Capture the cell that displays the provided text and extract its (x, y) central coordinate. 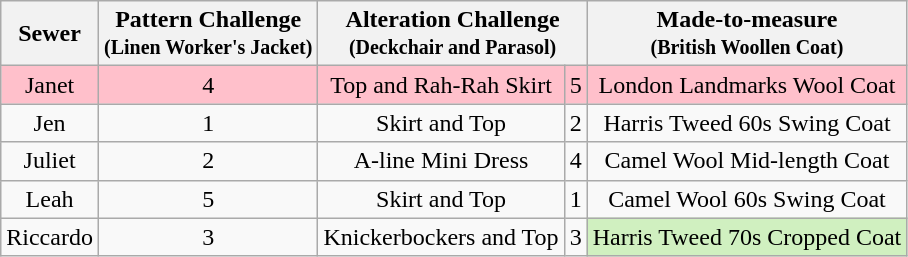
Knickerbockers and Top (441, 237)
Sewer (50, 34)
Harris Tweed 60s Swing Coat (747, 123)
Made-to-measure(British Woollen Coat) (747, 34)
Pattern Challenge(Linen Worker's Jacket) (208, 34)
Leah (50, 199)
London Landmarks Wool Coat (747, 85)
Riccardo (50, 237)
Janet (50, 85)
Jen (50, 123)
A-line Mini Dress (441, 161)
Top and Rah-Rah Skirt (441, 85)
Alteration Challenge(Deckchair and Parasol) (452, 34)
Camel Wool 60s Swing Coat (747, 199)
Juliet (50, 161)
Harris Tweed 70s Cropped Coat (747, 237)
Camel Wool Mid-length Coat (747, 161)
